Identify which cell holds the provided text, then report its (x, y) central coordinate. 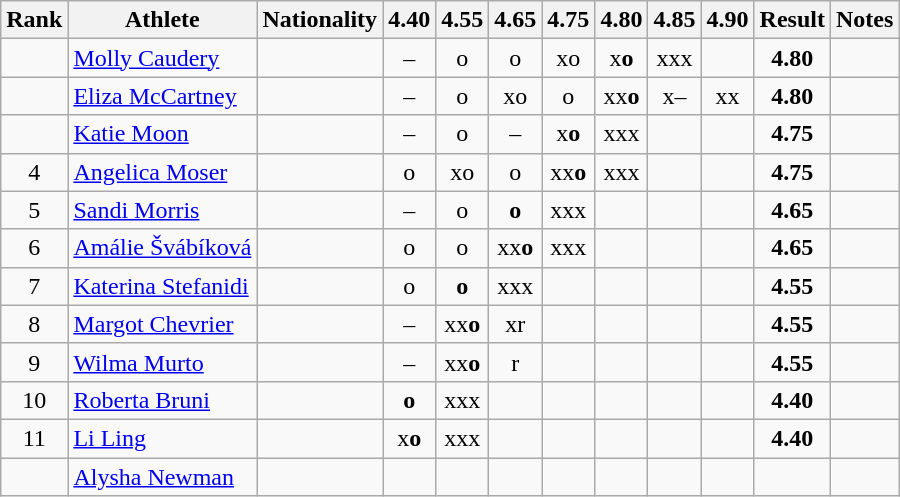
Roberta Bruni (162, 400)
Notes (864, 20)
xr (516, 324)
Nationality (320, 20)
xx (728, 96)
4.85 (674, 20)
Margot Chevrier (162, 324)
Sandi Morris (162, 210)
r (516, 362)
6 (34, 248)
Amálie Švábíková (162, 248)
4.90 (728, 20)
Molly Caudery (162, 58)
7 (34, 286)
11 (34, 438)
Angelica Moser (162, 172)
Wilma Murto (162, 362)
Eliza McCartney (162, 96)
10 (34, 400)
Rank (34, 20)
5 (34, 210)
Li Ling (162, 438)
9 (34, 362)
8 (34, 324)
Alysha Newman (162, 477)
Katerina Stefanidi (162, 286)
x– (674, 96)
Result (792, 20)
Katie Moon (162, 134)
Athlete (162, 20)
4 (34, 172)
